Return (X, Y) of the center of cell containing provided text 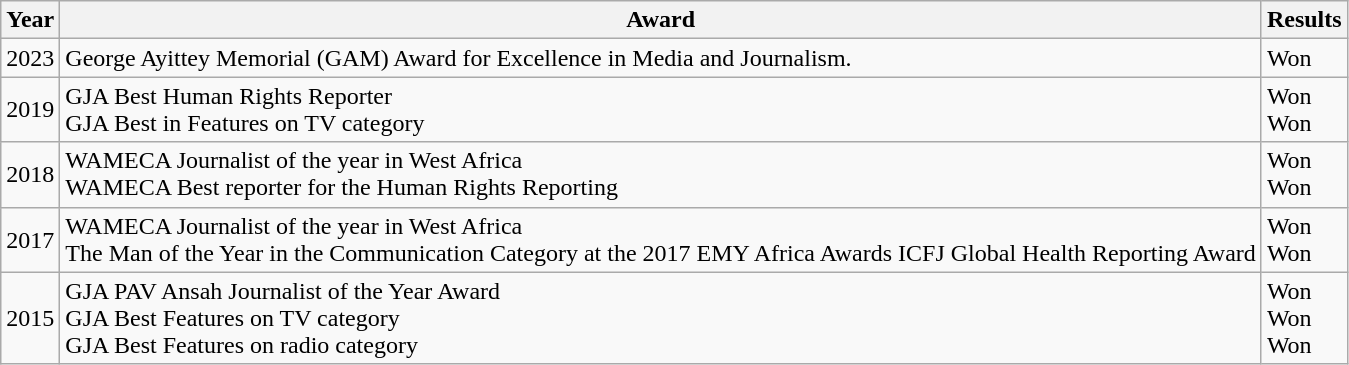
Award (661, 20)
GJA PAV Ansah Journalist of the Year AwardGJA Best Features on TV categoryGJA Best Features on radio category (661, 318)
2018 (30, 174)
George Ayittey Memorial (GAM) Award for Excellence in Media and Journalism. (661, 58)
2023 (30, 58)
Results (1304, 20)
2017 (30, 240)
Won (1304, 58)
2019 (30, 110)
WonWonWon (1304, 318)
Year (30, 20)
GJA Best Human Rights ReporterGJA Best in Features on TV category (661, 110)
WAMECA Journalist of the year in West AfricaWAMECA Best reporter for the Human Rights Reporting (661, 174)
2015 (30, 318)
